Find where the given text appears and provide that cell's center as [x, y] coordinate. 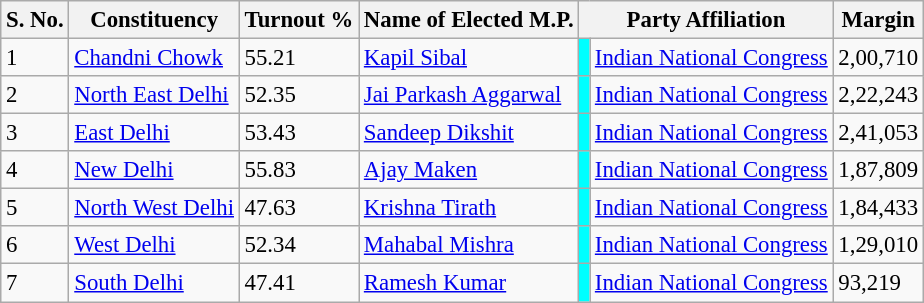
47.63 [298, 208]
Constituency [154, 20]
North West Delhi [154, 208]
Sandeep Dikshit [469, 133]
4 [35, 170]
Ajay Maken [469, 170]
Party Affiliation [706, 20]
Ramesh Kumar [469, 283]
1 [35, 58]
47.41 [298, 283]
2,41,053 [878, 133]
1,29,010 [878, 245]
93,219 [878, 283]
2,22,243 [878, 95]
Mahabal Mishra [469, 245]
South Delhi [154, 283]
Krishna Tirath [469, 208]
55.21 [298, 58]
Jai Parkash Aggarwal [469, 95]
New Delhi [154, 170]
6 [35, 245]
52.35 [298, 95]
3 [35, 133]
S. No. [35, 20]
North East Delhi [154, 95]
7 [35, 283]
West Delhi [154, 245]
Turnout % [298, 20]
1,87,809 [878, 170]
2 [35, 95]
55.83 [298, 170]
5 [35, 208]
East Delhi [154, 133]
Name of Elected M.P. [469, 20]
Kapil Sibal [469, 58]
Chandni Chowk [154, 58]
53.43 [298, 133]
1,84,433 [878, 208]
52.34 [298, 245]
2,00,710 [878, 58]
Margin [878, 20]
